Pinpoint the cell where the given text exists, returning its (x, y) midpoint coordinate. 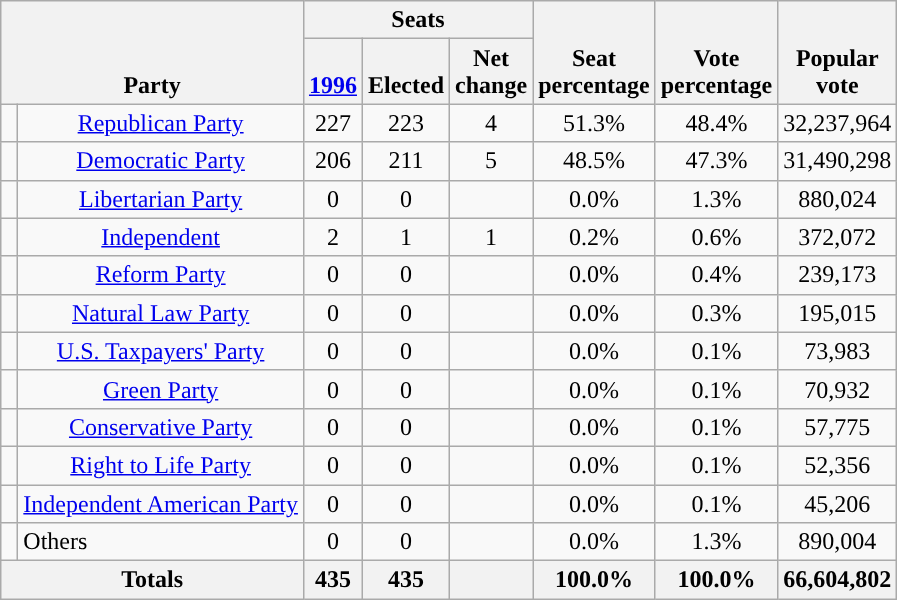
Libertarian Party (161, 199)
5 (492, 161)
Right to Life Party (161, 465)
239,173 (838, 275)
Party (152, 52)
890,004 (838, 542)
Seatpercentage (594, 52)
Elected (406, 72)
Independent American Party (161, 503)
57,775 (838, 427)
880,024 (838, 199)
211 (406, 161)
48.4% (716, 123)
32,237,964 (838, 123)
48.5% (594, 161)
0.2% (594, 237)
4 (492, 123)
Seats (418, 20)
70,932 (838, 389)
Others (161, 542)
73,983 (838, 351)
51.3% (594, 123)
1996 (332, 72)
227 (332, 123)
Green Party (161, 389)
Reform Party (161, 275)
2 (332, 237)
372,072 (838, 237)
Totals (152, 580)
206 (332, 161)
U.S. Taxpayers' Party (161, 351)
0.4% (716, 275)
Popularvote (838, 52)
Independent (161, 237)
0.3% (716, 313)
0.6% (716, 237)
Votepercentage (716, 52)
223 (406, 123)
Natural Law Party (161, 313)
Republican Party (161, 123)
45,206 (838, 503)
47.3% (716, 161)
31,490,298 (838, 161)
Netchange (492, 72)
52,356 (838, 465)
Democratic Party (161, 161)
195,015 (838, 313)
66,604,802 (838, 580)
Conservative Party (161, 427)
